Provide the [X, Y] coordinate of the cell's center where the given text is located.  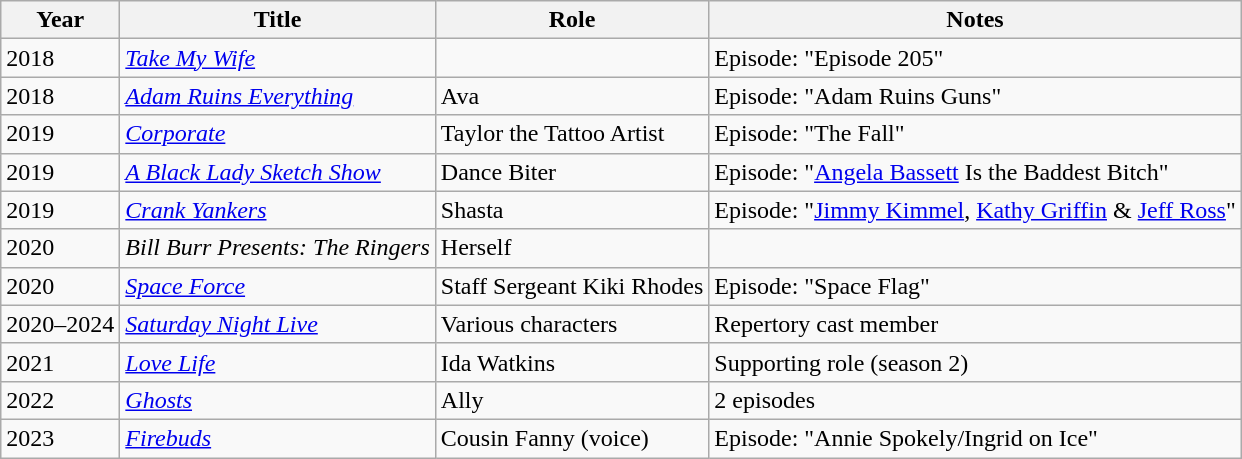
Role [572, 20]
Saturday Night Live [278, 324]
Ida Watkins [572, 362]
Herself [572, 248]
2 episodes [975, 400]
A Black Lady Sketch Show [278, 172]
Episode: "Jimmy Kimmel, Kathy Griffin & Jeff Ross" [975, 210]
Ava [572, 96]
Firebuds [278, 438]
Adam Ruins Everything [278, 96]
Staff Sergeant Kiki Rhodes [572, 286]
Various characters [572, 324]
Space Force [278, 286]
Bill Burr Presents: The Ringers [278, 248]
Love Life [278, 362]
Year [60, 20]
Title [278, 20]
Shasta [572, 210]
Episode: "Episode 205" [975, 58]
Crank Yankers [278, 210]
Supporting role (season 2) [975, 362]
Episode: "Space Flag" [975, 286]
2022 [60, 400]
Corporate [278, 134]
Notes [975, 20]
Ally [572, 400]
Episode: "Annie Spokely/Ingrid on Ice" [975, 438]
Take My Wife [278, 58]
Dance Biter [572, 172]
Repertory cast member [975, 324]
Ghosts [278, 400]
2021 [60, 362]
Episode: "Angela Bassett Is the Baddest Bitch" [975, 172]
2020–2024 [60, 324]
Episode: "The Fall" [975, 134]
Episode: "Adam Ruins Guns" [975, 96]
2023 [60, 438]
Cousin Fanny (voice) [572, 438]
Taylor the Tattoo Artist [572, 134]
